For the text-containing cell, return its midpoint in [X, Y] coordinate format. 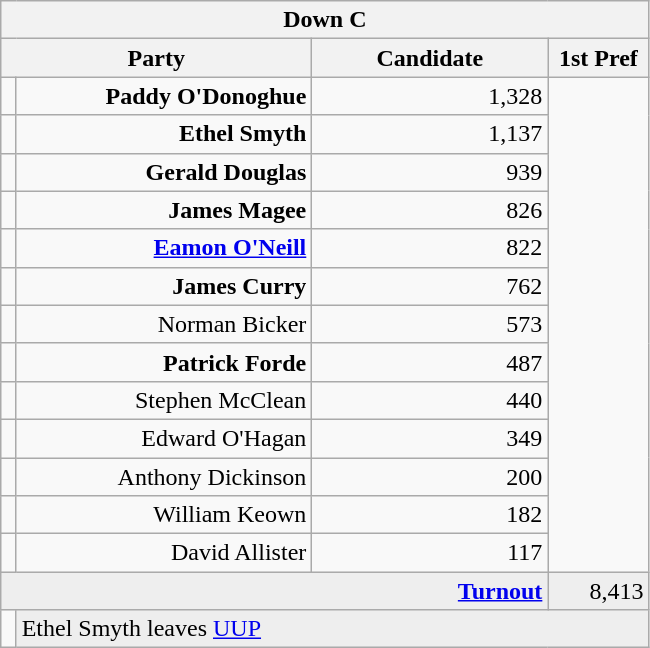
Ethel Smyth [164, 134]
182 [430, 515]
1st Pref [598, 58]
573 [430, 324]
1,137 [430, 134]
1,328 [430, 96]
487 [430, 362]
Edward O'Hagan [164, 438]
Turnout [274, 591]
Gerald Douglas [164, 172]
William Keown [164, 515]
826 [430, 210]
822 [430, 248]
200 [430, 477]
Patrick Forde [164, 362]
117 [430, 553]
James Magee [164, 210]
Party [156, 58]
Candidate [430, 58]
David Allister [164, 553]
Paddy O'Donoghue [164, 96]
440 [430, 400]
Stephen McClean [164, 400]
Anthony Dickinson [164, 477]
Ethel Smyth leaves UUP [332, 629]
Eamon O'Neill [164, 248]
Down C [325, 20]
8,413 [598, 591]
939 [430, 172]
349 [430, 438]
James Curry [164, 286]
762 [430, 286]
Norman Bicker [164, 324]
